Output the [x, y] coordinate of the center of the cell containing the given text.  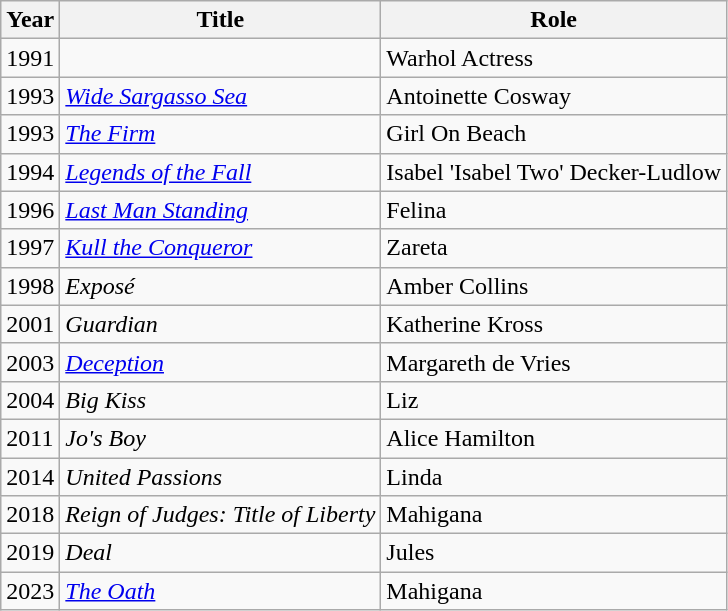
Jules [554, 553]
Wide Sargasso Sea [220, 96]
Big Kiss [220, 400]
Exposé [220, 286]
Title [220, 20]
1994 [30, 172]
2023 [30, 591]
2019 [30, 553]
Last Man Standing [220, 210]
1991 [30, 58]
Guardian [220, 324]
Role [554, 20]
Liz [554, 400]
Antoinette Cosway [554, 96]
The Oath [220, 591]
The Firm [220, 134]
Warhol Actress [554, 58]
2003 [30, 362]
1997 [30, 248]
Kull the Conqueror [220, 248]
Deception [220, 362]
Linda [554, 477]
Zareta [554, 248]
Jo's Boy [220, 438]
2014 [30, 477]
1998 [30, 286]
Felina [554, 210]
Legends of the Fall [220, 172]
Deal [220, 553]
Alice Hamilton [554, 438]
1996 [30, 210]
2004 [30, 400]
2018 [30, 515]
2001 [30, 324]
2011 [30, 438]
Margareth de Vries [554, 362]
Amber Collins [554, 286]
United Passions [220, 477]
Reign of Judges: Title of Liberty [220, 515]
Katherine Kross [554, 324]
Girl On Beach [554, 134]
Year [30, 20]
Isabel 'Isabel Two' Decker-Ludlow [554, 172]
